Search for the cell housing the specified text and yield its (x, y) center coordinate. 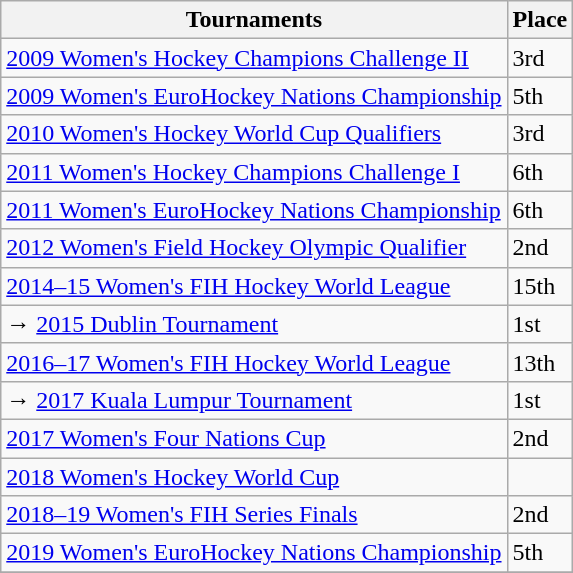
→ 2015 Dublin Tournament (254, 324)
2019 Women's EuroHockey Nations Championship (254, 553)
2017 Women's Four Nations Cup (254, 438)
13th (540, 362)
2014–15 Women's FIH Hockey World League (254, 286)
2011 Women's Hockey Champions Challenge I (254, 172)
Tournaments (254, 20)
2018 Women's Hockey World Cup (254, 477)
2012 Women's Field Hockey Olympic Qualifier (254, 248)
2009 Women's Hockey Champions Challenge II (254, 58)
2010 Women's Hockey World Cup Qualifiers (254, 134)
Place (540, 20)
2011 Women's EuroHockey Nations Championship (254, 210)
→ 2017 Kuala Lumpur Tournament (254, 400)
2016–17 Women's FIH Hockey World League (254, 362)
2009 Women's EuroHockey Nations Championship (254, 96)
2018–19 Women's FIH Series Finals (254, 515)
15th (540, 286)
